Find where the given text appears and provide that cell's center as (X, Y) coordinate. 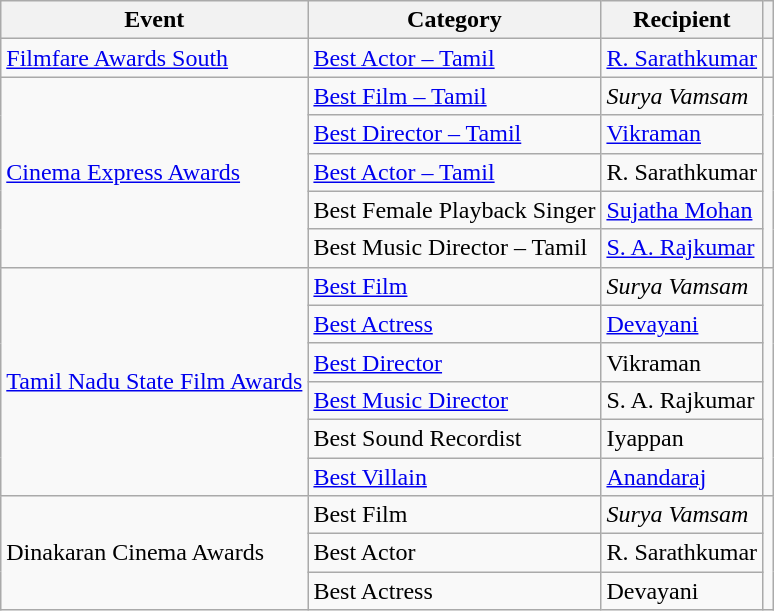
Best Director (454, 362)
Event (154, 20)
Cinema Express Awards (154, 172)
Best Film – Tamil (454, 96)
Best Director – Tamil (454, 134)
Tamil Nadu State Film Awards (154, 381)
Recipient (682, 20)
Best Music Director (454, 400)
Iyappan (682, 438)
Best Villain (454, 477)
Filmfare Awards South (154, 58)
Best Sound Recordist (454, 438)
Sujatha Mohan (682, 210)
Anandaraj (682, 477)
Best Female Playback Singer (454, 210)
Best Music Director – Tamil (454, 248)
Category (454, 20)
Dinakaran Cinema Awards (154, 553)
Best Actor (454, 553)
